Output the (x, y) coordinate of the center of the cell containing the given text.  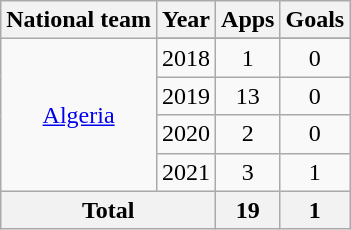
National team (79, 20)
Total (108, 210)
3 (248, 172)
Algeria (79, 115)
19 (248, 210)
13 (248, 96)
2021 (186, 172)
2020 (186, 134)
Apps (248, 20)
2 (248, 134)
Year (186, 20)
2018 (186, 58)
2019 (186, 96)
Goals (315, 20)
